Detect which cell encompasses the target text, then output its [X, Y] center coordinate. 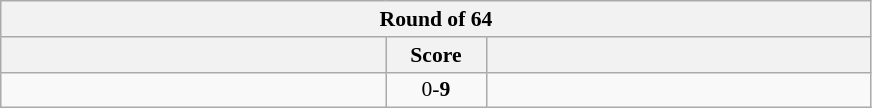
0-9 [436, 90]
Score [436, 55]
Round of 64 [436, 19]
